For the text-containing cell, return its midpoint in [X, Y] coordinate format. 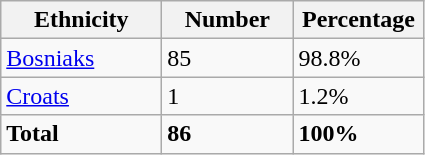
Bosniaks [82, 58]
98.8% [358, 58]
86 [228, 134]
Percentage [358, 20]
85 [228, 58]
Total [82, 134]
1 [228, 96]
Ethnicity [82, 20]
1.2% [358, 96]
Croats [82, 96]
Number [228, 20]
100% [358, 134]
